Extract the [X, Y] coordinate from the center of the cell holding the provided text.  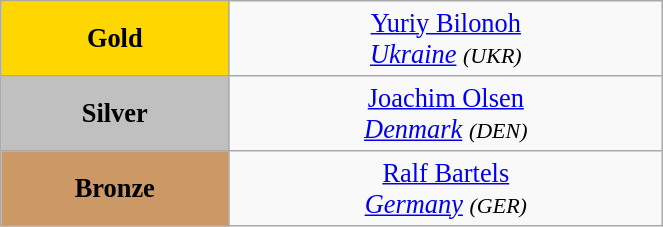
Bronze [115, 188]
Joachim OlsenDenmark (DEN) [446, 112]
Silver [115, 112]
Ralf BartelsGermany (GER) [446, 188]
Yuriy BilonohUkraine (UKR) [446, 38]
Gold [115, 38]
